Extract the [X, Y] coordinate from the center of the cell holding the provided text.  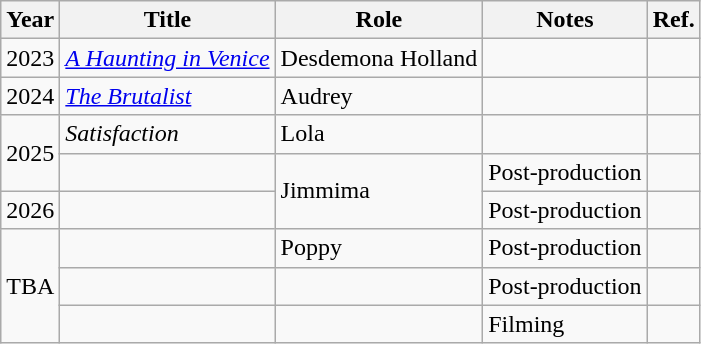
Year [30, 20]
A Haunting in Venice [168, 58]
2026 [30, 210]
2025 [30, 153]
Jimmima [379, 191]
Audrey [379, 96]
2024 [30, 96]
2023 [30, 58]
Role [379, 20]
Desdemona Holland [379, 58]
Poppy [379, 248]
Satisfaction [168, 134]
TBA [30, 286]
The Brutalist [168, 96]
Filming [565, 324]
Ref. [674, 20]
Title [168, 20]
Notes [565, 20]
Lola [379, 134]
